Search for the cell housing the specified text and yield its (X, Y) center coordinate. 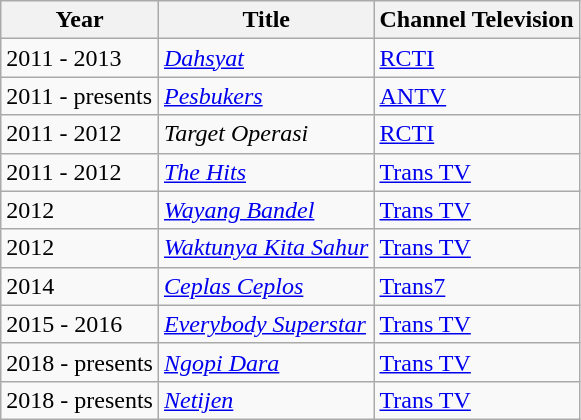
Dahsyat (266, 58)
Target Operasi (266, 134)
Wayang Bandel (266, 210)
Ngopi Dara (266, 362)
Everybody Superstar (266, 324)
The Hits (266, 172)
Netijen (266, 400)
Title (266, 20)
ANTV (476, 96)
Pesbukers (266, 96)
2011 - presents (80, 96)
Channel Television (476, 20)
2014 (80, 286)
Trans7 (476, 286)
2015 - 2016 (80, 324)
Waktunya Kita Sahur (266, 248)
Year (80, 20)
Ceplas Ceplos (266, 286)
2011 - 2013 (80, 58)
